Return (x, y) of the center of cell containing provided text 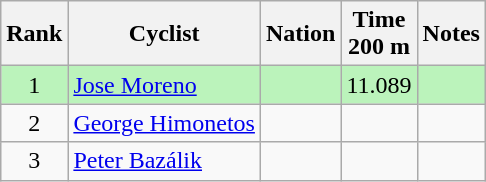
2 (34, 123)
George Himonetos (164, 123)
11.089 (379, 85)
Cyclist (164, 34)
Nation (300, 34)
Jose Moreno (164, 85)
Notes (451, 34)
Rank (34, 34)
3 (34, 161)
Peter Bazálik (164, 161)
Time200 m (379, 34)
1 (34, 85)
